Search for the cell housing the specified text and yield its (x, y) center coordinate. 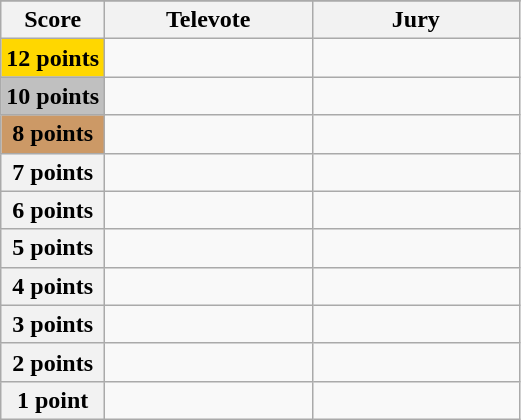
2 points (53, 362)
Score (53, 20)
1 point (53, 400)
3 points (53, 324)
12 points (53, 58)
Televote (209, 20)
4 points (53, 286)
10 points (53, 96)
6 points (53, 210)
7 points (53, 172)
Jury (416, 20)
8 points (53, 134)
5 points (53, 248)
